Output the (X, Y) coordinate of the center of the cell containing the given text.  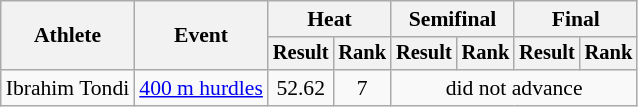
did not advance (514, 88)
52.62 (301, 88)
Ibrahim Tondi (68, 88)
Event (201, 36)
Heat (330, 19)
7 (362, 88)
Semifinal (452, 19)
400 m hurdles (201, 88)
Athlete (68, 36)
Final (576, 19)
